Identify which cell holds the provided text, then report its [x, y] central coordinate. 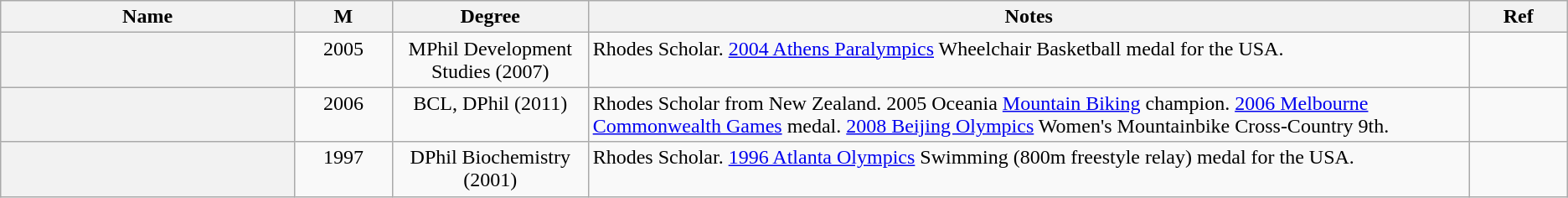
BCL, DPhil (2011) [490, 114]
2005 [343, 60]
Rhodes Scholar. 1996 Atlanta Olympics Swimming (800m freestyle relay) medal for the USA. [1029, 169]
MPhil Development Studies (2007) [490, 60]
M [343, 17]
Notes [1029, 17]
2006 [343, 114]
Name [147, 17]
1997 [343, 169]
DPhil Biochemistry (2001) [490, 169]
Ref [1518, 17]
Rhodes Scholar. 2004 Athens Paralympics Wheelchair Basketball medal for the USA. [1029, 60]
Degree [490, 17]
